Scan for the cell matching the given text and deliver its [x, y] coordinate at center. 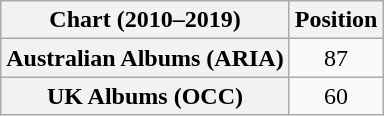
60 [336, 96]
UK Albums (OCC) [145, 96]
Australian Albums (ARIA) [145, 58]
Position [336, 20]
87 [336, 58]
Chart (2010–2019) [145, 20]
